Detect which cell encompasses the target text, then output its (x, y) center coordinate. 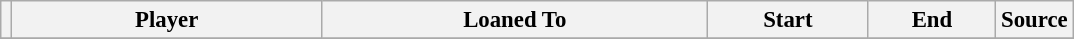
Source (1034, 20)
End (932, 20)
Start (788, 20)
Player (166, 20)
Loaned To (515, 20)
